Search for the cell housing the specified text and yield its [X, Y] center coordinate. 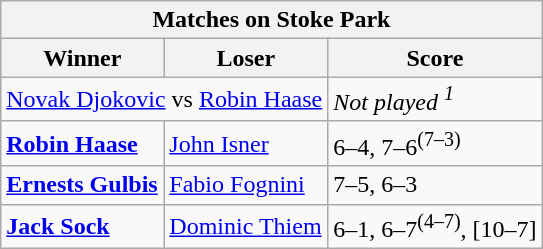
Jack Sock [82, 226]
Score [435, 58]
Ernests Gulbis [82, 185]
Fabio Fognini [246, 185]
Robin Haase [82, 144]
6–1, 6–7(4–7), [10–7] [435, 226]
7–5, 6–3 [435, 185]
Winner [82, 58]
6–4, 7–6(7–3) [435, 144]
Loser [246, 58]
Novak Djokovic vs Robin Haase [164, 100]
Not played 1 [435, 100]
John Isner [246, 144]
Matches on Stoke Park [272, 20]
Dominic Thiem [246, 226]
